Determine the (x, y) coordinate at the center of the cell enclosing the given text.  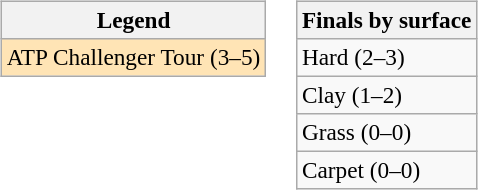
Grass (0–0) (387, 133)
Hard (2–3) (387, 57)
Carpet (0–0) (387, 171)
ATP Challenger Tour (3–5) (133, 57)
Legend (133, 20)
Finals by surface (387, 20)
Clay (1–2) (387, 95)
